Provide the (x, y) coordinate of the cell's center where the given text is located.  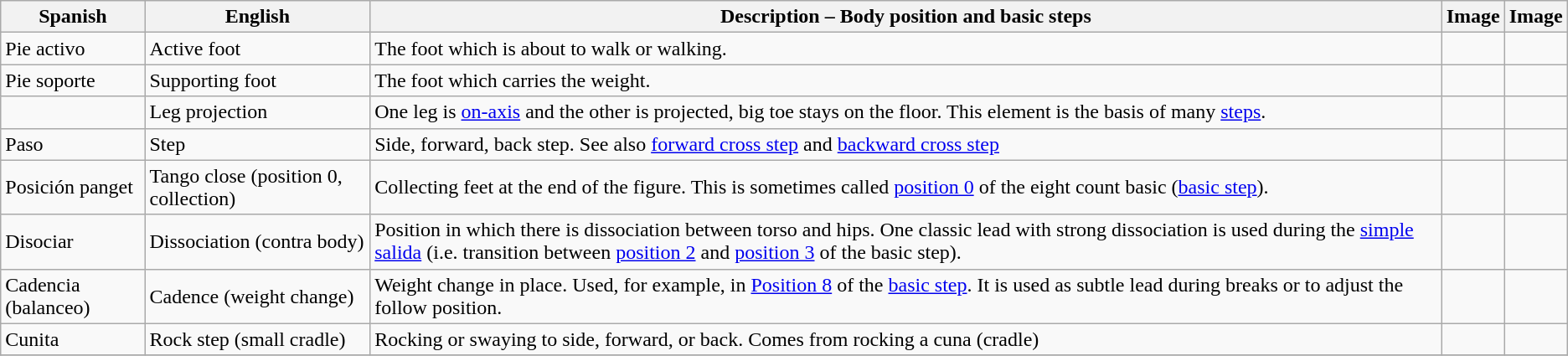
Disociar (73, 241)
Step (258, 144)
Description – Body position and basic steps (906, 17)
The foot which carries the weight. (906, 80)
Collecting feet at the end of the figure. This is sometimes called position 0 of the eight count basic (basic step). (906, 188)
Pie activo (73, 49)
Paso (73, 144)
Rocking or swaying to side, forward, or back. Comes from rocking a cuna (cradle) (906, 339)
Dissociation (contra body) (258, 241)
Spanish (73, 17)
Cunita (73, 339)
Cadencia (balanceo) (73, 297)
Active foot (258, 49)
Leg projection (258, 112)
One leg is on-axis and the other is projected, big toe stays on the floor. This element is the basis of many steps. (906, 112)
English (258, 17)
Weight change in place. Used, for example, in Position 8 of the basic step. It is used as subtle lead during breaks or to adjust the follow position. (906, 297)
Cadence (weight change) (258, 297)
Tango close (position 0, collection) (258, 188)
Side, forward, back step. See also forward cross step and backward cross step (906, 144)
Pie soporte (73, 80)
Supporting foot (258, 80)
The foot which is about to walk or walking. (906, 49)
Rock step (small cradle) (258, 339)
Posición panget (73, 188)
